Find where the given text appears and provide that cell's center as [x, y] coordinate. 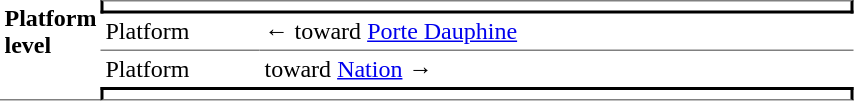
toward Nation → [557, 69]
Platform level [50, 50]
← toward Porte Dauphine [557, 33]
